From the cell containing the given text, extract its center point as [x, y] coordinate. 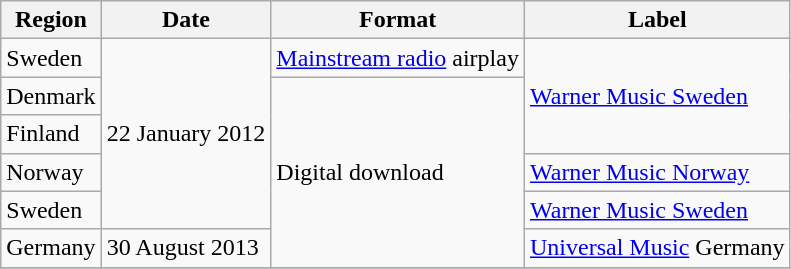
Warner Music Norway [657, 172]
Denmark [51, 96]
Date [186, 20]
Label [657, 20]
30 August 2013 [186, 248]
22 January 2012 [186, 134]
Format [398, 20]
Region [51, 20]
Finland [51, 134]
Germany [51, 248]
Mainstream radio airplay [398, 58]
Digital download [398, 172]
Universal Music Germany [657, 248]
Norway [51, 172]
